Capture the cell that displays the provided text and extract its [x, y] central coordinate. 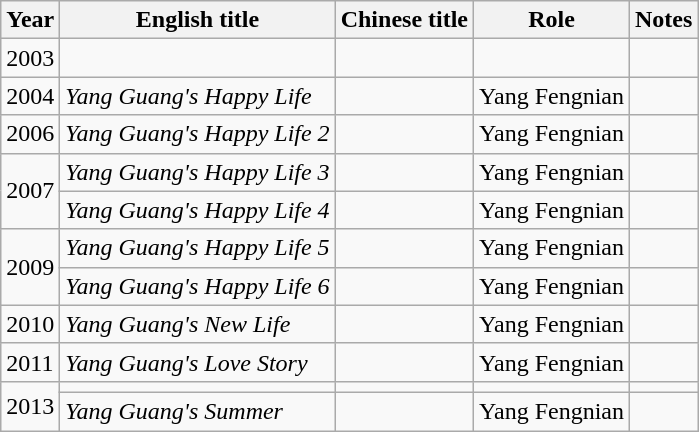
Yang Guang's New Life [198, 324]
English title [198, 20]
Role [552, 20]
2007 [30, 191]
2010 [30, 324]
Notes [664, 20]
Yang Guang's Summer [198, 411]
Yang Guang's Love Story [198, 362]
2009 [30, 267]
Yang Guang's Happy Life 4 [198, 210]
Year [30, 20]
Yang Guang's Happy Life 5 [198, 248]
Chinese title [404, 20]
Yang Guang's Happy Life 6 [198, 286]
Yang Guang's Happy Life 2 [198, 134]
2004 [30, 96]
Yang Guang's Happy Life [198, 96]
2011 [30, 362]
Yang Guang's Happy Life 3 [198, 172]
2013 [30, 406]
2003 [30, 58]
2006 [30, 134]
